Determine the [x, y] coordinate at the center of the cell enclosing the given text.  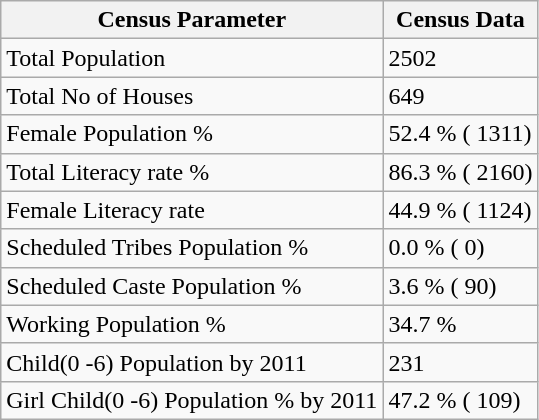
231 [460, 362]
52.4 % ( 1311) [460, 134]
47.2 % ( 109) [460, 400]
34.7 % [460, 324]
Total Population [192, 58]
2502 [460, 58]
Total No of Houses [192, 96]
Scheduled Caste Population % [192, 286]
Girl Child(0 -6) Population % by 2011 [192, 400]
86.3 % ( 2160) [460, 172]
Child(0 -6) Population by 2011 [192, 362]
3.6 % ( 90) [460, 286]
Total Literacy rate % [192, 172]
649 [460, 96]
0.0 % ( 0) [460, 248]
Working Population % [192, 324]
44.9 % ( 1124) [460, 210]
Census Parameter [192, 20]
Female Literacy rate [192, 210]
Female Population % [192, 134]
Census Data [460, 20]
Scheduled Tribes Population % [192, 248]
